Determine the (X, Y) coordinate at the center of the cell enclosing the given text.  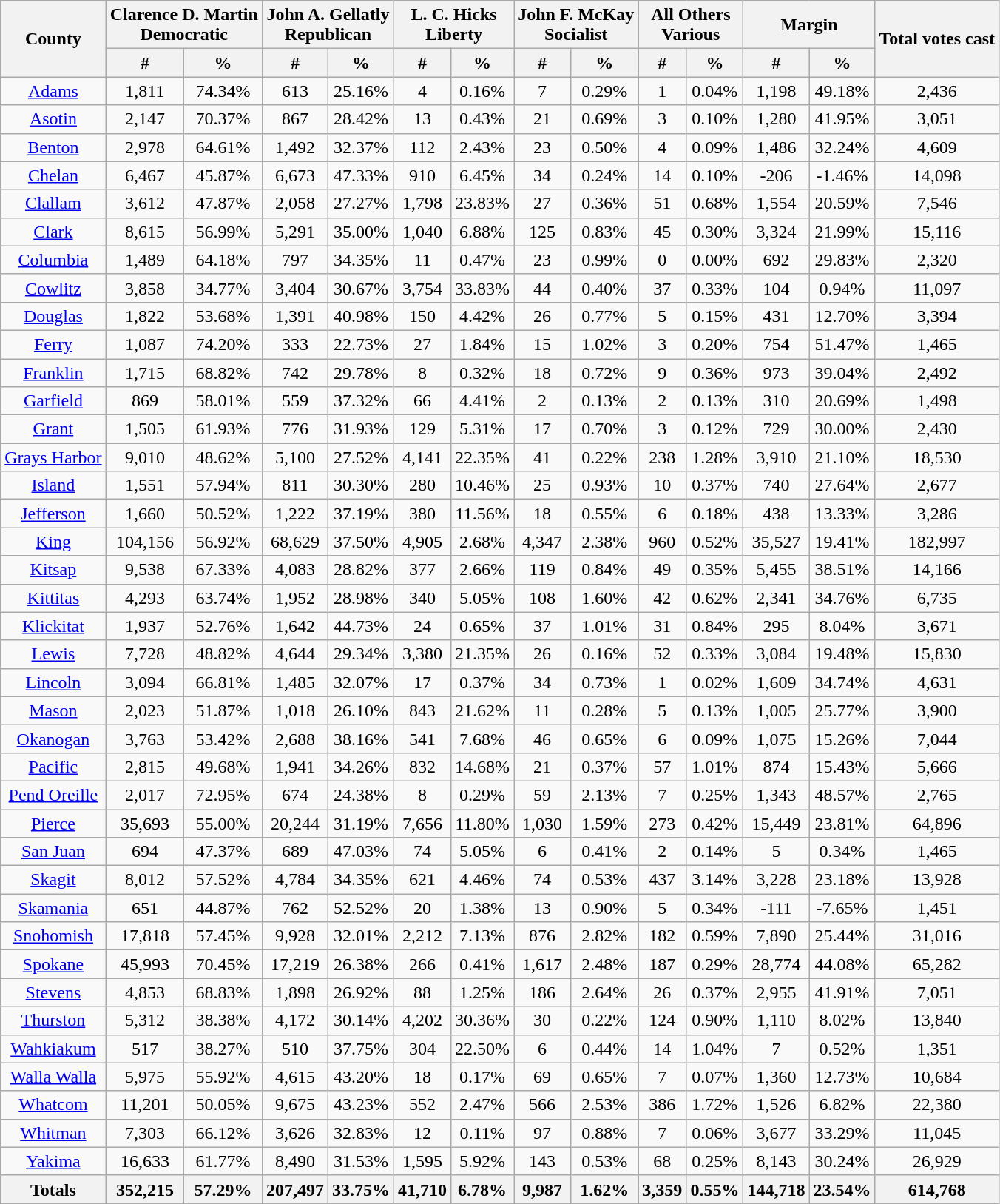
Asotin (53, 119)
3,286 (937, 514)
7.13% (482, 936)
10 (663, 485)
6.45% (482, 175)
29.34% (361, 654)
30.24% (842, 1161)
41.91% (842, 992)
1.25% (482, 992)
8.04% (842, 626)
John A. GellatlyRepublican (328, 25)
Snohomish (53, 936)
5,666 (937, 767)
0.40% (605, 288)
27.64% (842, 485)
689 (294, 852)
20.69% (842, 401)
5.31% (482, 429)
34.74% (842, 682)
74.20% (223, 344)
6.82% (842, 1105)
333 (294, 344)
4,615 (294, 1077)
22.50% (482, 1049)
1,110 (777, 1020)
8,615 (145, 232)
1,526 (777, 1105)
John F. McKaySocialist (576, 25)
All OthersVarious (691, 25)
15,449 (777, 824)
0.07% (714, 1077)
1,715 (145, 372)
97 (543, 1133)
729 (777, 429)
32.07% (361, 682)
38.27% (223, 1049)
2,688 (294, 739)
74.34% (223, 91)
Clark (53, 232)
Stevens (53, 992)
Ferry (53, 344)
55.92% (223, 1077)
3,754 (422, 288)
3,324 (777, 232)
15,830 (937, 654)
2,436 (937, 91)
4.46% (482, 880)
22,380 (937, 1105)
38.16% (361, 739)
1,642 (294, 626)
21.62% (482, 710)
1,492 (294, 147)
Margin (809, 25)
1,087 (145, 344)
3,671 (937, 626)
108 (543, 598)
28.42% (361, 119)
1,554 (777, 204)
1,222 (294, 514)
310 (777, 401)
10,684 (937, 1077)
51.87% (223, 710)
0.44% (605, 1049)
19.48% (842, 654)
874 (777, 767)
50.52% (223, 514)
2,815 (145, 767)
15,116 (937, 232)
15 (543, 344)
51 (663, 204)
57.94% (223, 485)
2,765 (937, 795)
1,075 (777, 739)
31.53% (361, 1161)
843 (422, 710)
13,928 (937, 880)
1,551 (145, 485)
14,166 (937, 570)
2,430 (937, 429)
21.99% (842, 232)
0.50% (605, 147)
9,928 (294, 936)
23.18% (842, 880)
32.83% (361, 1133)
5.92% (482, 1161)
6,735 (937, 598)
7,728 (145, 654)
23.83% (482, 204)
143 (543, 1161)
0.59% (714, 936)
2.13% (605, 795)
67.33% (223, 570)
4,083 (294, 570)
3,612 (145, 204)
1,498 (937, 401)
3,626 (294, 1133)
51.47% (842, 344)
2.68% (482, 542)
Benton (53, 147)
37.32% (361, 401)
8,490 (294, 1161)
88 (422, 992)
438 (777, 514)
52.52% (361, 908)
56.92% (223, 542)
0.43% (482, 119)
1,952 (294, 598)
33.29% (842, 1133)
1,343 (777, 795)
29.83% (842, 260)
45,993 (145, 964)
31.19% (361, 824)
4,609 (937, 147)
1,617 (543, 964)
754 (777, 344)
0.11% (482, 1133)
Spokane (53, 964)
4,141 (422, 457)
28.82% (361, 570)
0.73% (605, 682)
1,937 (145, 626)
San Juan (53, 852)
0.69% (605, 119)
1,898 (294, 992)
5,312 (145, 1020)
9 (663, 372)
1,030 (543, 824)
2,341 (777, 598)
39.04% (842, 372)
2.82% (605, 936)
0.99% (605, 260)
4,293 (145, 598)
37.19% (361, 514)
37.50% (361, 542)
28.98% (361, 598)
Mason (53, 710)
1,595 (422, 1161)
34.26% (361, 767)
33.75% (361, 1189)
8,012 (145, 880)
0.32% (482, 372)
L. C. HicksLiberty (453, 25)
0.88% (605, 1133)
14.68% (482, 767)
1,486 (777, 147)
9,675 (294, 1105)
Wahkiakum (53, 1049)
64.61% (223, 147)
304 (422, 1049)
48.62% (223, 457)
45.87% (223, 175)
Totals (53, 1189)
49 (663, 570)
41.95% (842, 119)
5,455 (777, 570)
21.35% (482, 654)
3,394 (937, 316)
21.10% (842, 457)
48.82% (223, 654)
11.56% (482, 514)
Cowlitz (53, 288)
3,404 (294, 288)
Pend Oreille (53, 795)
4,905 (422, 542)
22.73% (361, 344)
380 (422, 514)
0.14% (714, 852)
386 (663, 1105)
Total votes cast (937, 38)
1.02% (605, 344)
2,058 (294, 204)
13.33% (842, 514)
11,045 (937, 1133)
3,228 (777, 880)
30.14% (361, 1020)
Okanogan (53, 739)
0.02% (714, 682)
811 (294, 485)
1.04% (714, 1049)
4.42% (482, 316)
0.72% (605, 372)
0.18% (714, 514)
2,320 (937, 260)
18,530 (937, 457)
30 (543, 1020)
2,978 (145, 147)
0.06% (714, 1133)
49.68% (223, 767)
31 (663, 626)
5,291 (294, 232)
1.72% (714, 1105)
Franklin (53, 372)
437 (663, 880)
Grant (53, 429)
13,840 (937, 1020)
53.68% (223, 316)
32.01% (361, 936)
-1.46% (842, 175)
832 (422, 767)
3,084 (777, 654)
50.05% (223, 1105)
1,485 (294, 682)
47.33% (361, 175)
352,215 (145, 1189)
517 (145, 1049)
57 (663, 767)
25 (543, 485)
4.41% (482, 401)
19.41% (842, 542)
Lincoln (53, 682)
24 (422, 626)
1.59% (605, 824)
-7.65% (842, 908)
47.87% (223, 204)
24.38% (361, 795)
0.68% (714, 204)
1,351 (937, 1049)
9,538 (145, 570)
0 (663, 260)
72.95% (223, 795)
0.15% (714, 316)
1,489 (145, 260)
44.73% (361, 626)
2.43% (482, 147)
1.62% (605, 1189)
Pacific (53, 767)
22.35% (482, 457)
57.45% (223, 936)
2.47% (482, 1105)
20,244 (294, 824)
38.38% (223, 1020)
1.28% (714, 457)
27.52% (361, 457)
15.26% (842, 739)
66 (422, 401)
10.46% (482, 485)
-111 (777, 908)
1.60% (605, 598)
5,100 (294, 457)
Grays Harbor (53, 457)
3,858 (145, 288)
187 (663, 964)
0.70% (605, 429)
64.18% (223, 260)
1,660 (145, 514)
621 (422, 880)
0.24% (605, 175)
7,303 (145, 1133)
541 (422, 739)
31,016 (937, 936)
2,017 (145, 795)
26.38% (361, 964)
1,005 (777, 710)
44 (543, 288)
4,644 (294, 654)
37.75% (361, 1049)
776 (294, 429)
41,710 (422, 1189)
8,143 (777, 1161)
207,497 (294, 1189)
0.20% (714, 344)
1,822 (145, 316)
68.83% (223, 992)
52 (663, 654)
1,941 (294, 767)
7,044 (937, 739)
57.29% (223, 1189)
0.12% (714, 429)
1,198 (777, 91)
34.77% (223, 288)
1,451 (937, 908)
7.68% (482, 739)
3,910 (777, 457)
2,955 (777, 992)
11,201 (145, 1105)
Skamania (53, 908)
68.82% (223, 372)
0.42% (714, 824)
4,853 (145, 992)
53.42% (223, 739)
46 (543, 739)
6.78% (482, 1189)
431 (777, 316)
69 (543, 1077)
26.10% (361, 710)
61.77% (223, 1161)
Columbia (53, 260)
45 (663, 232)
4,347 (543, 542)
0.35% (714, 570)
4,172 (294, 1020)
King (53, 542)
125 (543, 232)
58.01% (223, 401)
70.37% (223, 119)
124 (663, 1020)
1.84% (482, 344)
876 (543, 936)
28,774 (777, 964)
1,811 (145, 91)
5,975 (145, 1077)
0.28% (605, 710)
25.44% (842, 936)
20.59% (842, 204)
Clarence D. MartinDemocratic (183, 25)
Chelan (53, 175)
2.38% (605, 542)
Garfield (53, 401)
104 (777, 288)
112 (422, 147)
280 (422, 485)
1,505 (145, 429)
Walla Walla (53, 1077)
0.94% (842, 288)
2,212 (422, 936)
12.73% (842, 1077)
1,798 (422, 204)
30.67% (361, 288)
Yakima (53, 1161)
64,896 (937, 824)
2.66% (482, 570)
3,380 (422, 654)
43.20% (361, 1077)
30.00% (842, 429)
33.83% (482, 288)
674 (294, 795)
3,359 (663, 1189)
Whitman (53, 1133)
44.87% (223, 908)
0.62% (714, 598)
47.03% (361, 852)
2,492 (937, 372)
38.51% (842, 570)
7,890 (777, 936)
35,693 (145, 824)
41 (543, 457)
1,018 (294, 710)
266 (422, 964)
9,010 (145, 457)
7,546 (937, 204)
3,900 (937, 710)
Jefferson (53, 514)
47.37% (223, 852)
182,997 (937, 542)
27.27% (361, 204)
2,147 (145, 119)
8.02% (842, 1020)
1.38% (482, 908)
867 (294, 119)
3.14% (714, 880)
Lewis (53, 654)
12 (422, 1133)
0.17% (482, 1077)
910 (422, 175)
61.93% (223, 429)
0.04% (714, 91)
559 (294, 401)
129 (422, 429)
1,609 (777, 682)
48.57% (842, 795)
2,023 (145, 710)
44.08% (842, 964)
3,051 (937, 119)
Island (53, 485)
1,391 (294, 316)
17,219 (294, 964)
30.30% (361, 485)
973 (777, 372)
66.81% (223, 682)
0.93% (605, 485)
0.30% (714, 232)
70.45% (223, 964)
740 (777, 485)
63.74% (223, 598)
Clallam (53, 204)
55.00% (223, 824)
2.64% (605, 992)
Whatcom (53, 1105)
238 (663, 457)
49.18% (842, 91)
40.98% (361, 316)
613 (294, 91)
68,629 (294, 542)
15.43% (842, 767)
742 (294, 372)
552 (422, 1105)
4,631 (937, 682)
65,282 (937, 964)
0.47% (482, 260)
Adams (53, 91)
66.12% (223, 1133)
Kittitas (53, 598)
186 (543, 992)
25.16% (361, 91)
1,360 (777, 1077)
0.77% (605, 316)
32.24% (842, 147)
52.76% (223, 626)
Pierce (53, 824)
797 (294, 260)
6,673 (294, 175)
295 (777, 626)
42 (663, 598)
6.88% (482, 232)
2.48% (605, 964)
6,467 (145, 175)
Skagit (53, 880)
26,929 (937, 1161)
694 (145, 852)
0.83% (605, 232)
43.23% (361, 1105)
Kitsap (53, 570)
182 (663, 936)
35,527 (777, 542)
57.52% (223, 880)
County (53, 38)
566 (543, 1105)
32.37% (361, 147)
119 (543, 570)
144,718 (777, 1189)
-206 (777, 175)
7,656 (422, 824)
29.78% (361, 372)
1,280 (777, 119)
35.00% (361, 232)
3,677 (777, 1133)
3,763 (145, 739)
Klickitat (53, 626)
651 (145, 908)
11,097 (937, 288)
20 (422, 908)
510 (294, 1049)
4,784 (294, 880)
23.54% (842, 1189)
26.92% (361, 992)
25.77% (842, 710)
31.93% (361, 429)
7,051 (937, 992)
960 (663, 542)
762 (294, 908)
869 (145, 401)
2,677 (937, 485)
59 (543, 795)
614,768 (937, 1189)
377 (422, 570)
150 (422, 316)
1,040 (422, 232)
12.70% (842, 316)
56.99% (223, 232)
104,156 (145, 542)
14,098 (937, 175)
11.80% (482, 824)
340 (422, 598)
17,818 (145, 936)
Thurston (53, 1020)
0.00% (714, 260)
2.53% (605, 1105)
4,202 (422, 1020)
3,094 (145, 682)
Douglas (53, 316)
273 (663, 824)
30.36% (482, 1020)
68 (663, 1161)
34.76% (842, 598)
16,633 (145, 1161)
23.81% (842, 824)
692 (777, 260)
9,987 (543, 1189)
